Provide the (X, Y) coordinate of the cell's center where the given text is located.  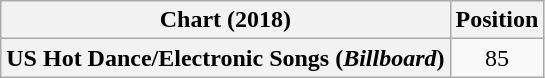
Position (497, 20)
85 (497, 58)
Chart (2018) (226, 20)
US Hot Dance/Electronic Songs (Billboard) (226, 58)
